Search for the cell housing the specified text and yield its [X, Y] center coordinate. 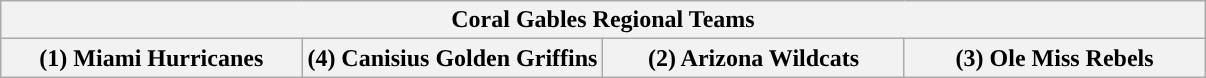
(3) Ole Miss Rebels [1054, 58]
(4) Canisius Golden Griffins [452, 58]
(2) Arizona Wildcats [754, 58]
Coral Gables Regional Teams [603, 20]
(1) Miami Hurricanes [152, 58]
